Return the (X, Y) coordinate for the center point of the cell that contains the specified text.  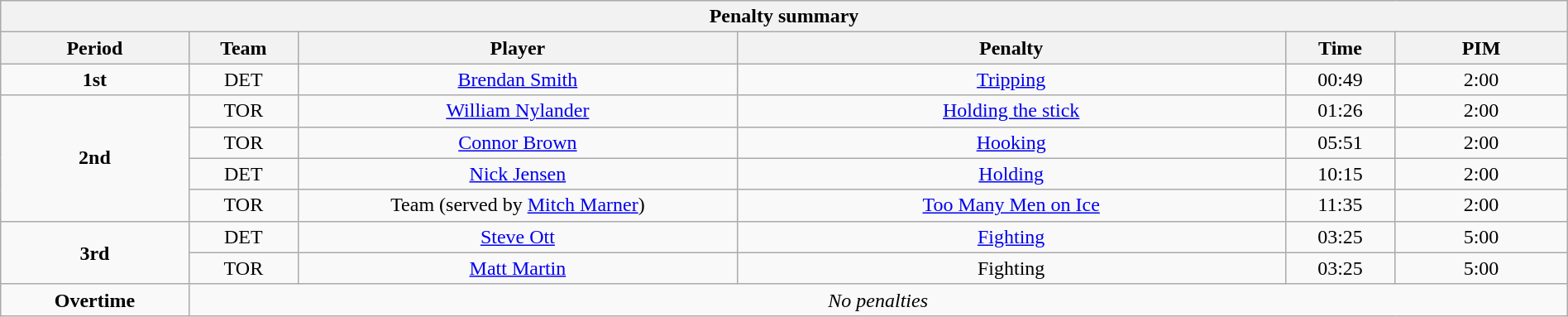
Brendan Smith (518, 79)
3rd (94, 252)
Too Many Men on Ice (1011, 205)
Matt Martin (518, 268)
11:35 (1340, 205)
William Nylander (518, 111)
Holding the stick (1011, 111)
Period (94, 48)
Tripping (1011, 79)
Overtime (94, 300)
2nd (94, 158)
00:49 (1340, 79)
Holding (1011, 174)
Time (1340, 48)
No penalties (878, 300)
Penalty (1011, 48)
PIM (1481, 48)
Penalty summary (784, 17)
Team (243, 48)
Team (served by Mitch Marner) (518, 205)
Steve Ott (518, 237)
Connor Brown (518, 142)
Hooking (1011, 142)
10:15 (1340, 174)
05:51 (1340, 142)
Player (518, 48)
01:26 (1340, 111)
1st (94, 79)
Nick Jensen (518, 174)
